Locate the cell with the specified text and output its (X, Y) center coordinate. 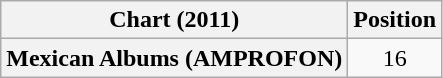
Chart (2011) (174, 20)
16 (395, 58)
Mexican Albums (AMPROFON) (174, 58)
Position (395, 20)
